Provide the [X, Y] coordinate of the cell's center where the given text is located.  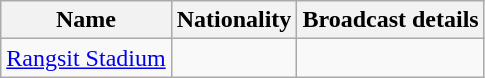
Rangsit Stadium [86, 58]
Name [86, 20]
Nationality [234, 20]
Broadcast details [390, 20]
